Output the [X, Y] coordinate of the center of the cell containing the given text.  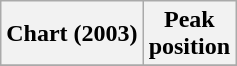
Chart (2003) [72, 34]
Peakposition [189, 34]
